Detect which cell encompasses the target text, then output its (X, Y) center coordinate. 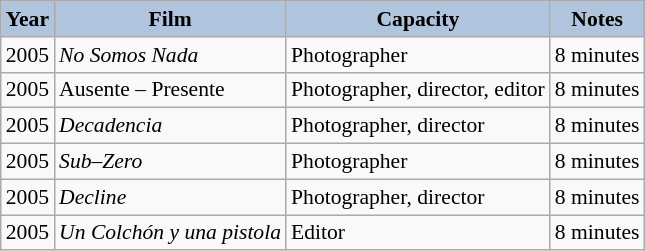
Year (28, 19)
Ausente – Presente (170, 90)
Film (170, 19)
Un Colchón y una pistola (170, 233)
Capacity (418, 19)
Notes (598, 19)
Photographer, director, editor (418, 90)
No Somos Nada (170, 55)
Decadencia (170, 126)
Editor (418, 233)
Sub–Zero (170, 162)
Decline (170, 197)
